From the cell containing the given text, extract its center point as (X, Y) coordinate. 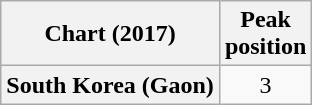
3 (265, 85)
Peakposition (265, 34)
South Korea (Gaon) (110, 85)
Chart (2017) (110, 34)
